Locate the cell with the specified text and output its (X, Y) center coordinate. 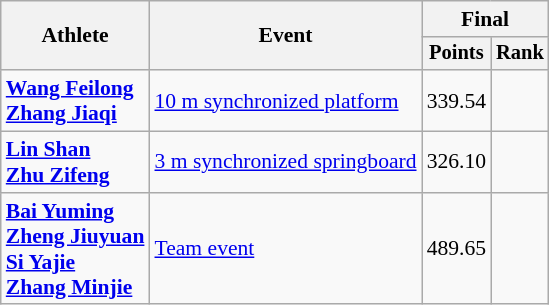
Bai Yuming Zheng Jiuyuan Si Yajie Zhang Minjie (76, 249)
489.65 (456, 249)
Rank (520, 54)
Final (486, 19)
Athlete (76, 36)
Team event (285, 249)
10 m synchronized platform (285, 100)
Event (285, 36)
Points (456, 54)
3 m synchronized springboard (285, 162)
Lin Shan Zhu Zifeng (76, 162)
339.54 (456, 100)
Wang FeilongZhang Jiaqi (76, 100)
326.10 (456, 162)
